Identify which cell holds the provided text, then report its (x, y) central coordinate. 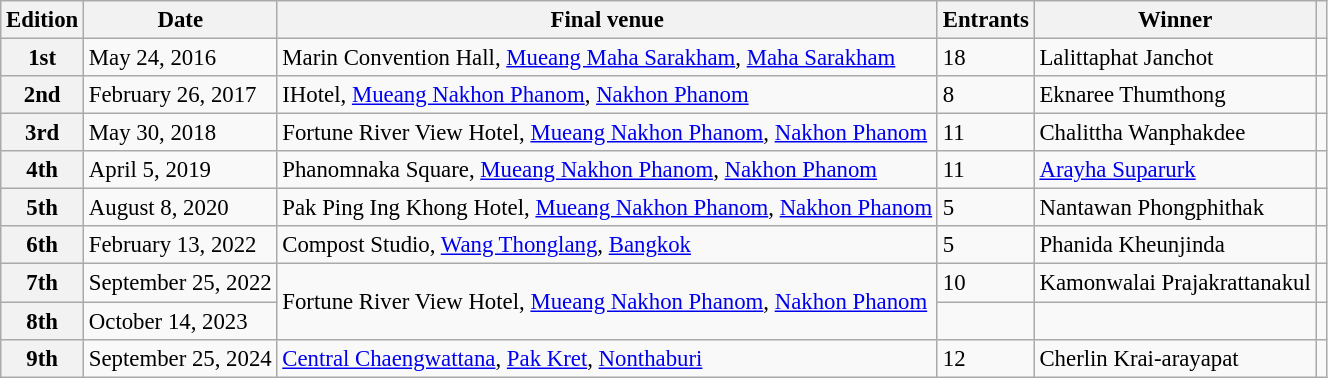
IHotel, Mueang Nakhon Phanom, Nakhon Phanom (607, 95)
Nantawan Phongphithak (1175, 208)
8th (42, 321)
7th (42, 283)
May 30, 2018 (180, 133)
4th (42, 170)
February 13, 2022 (180, 245)
Central Chaengwattana, Pak Kret, Nonthaburi (607, 358)
April 5, 2019 (180, 170)
Edition (42, 20)
Chalittha Wanphakdee (1175, 133)
1st (42, 58)
September 25, 2022 (180, 283)
Phanida Kheunjinda (1175, 245)
Compost Studio, Wang Thonglang, Bangkok (607, 245)
May 24, 2016 (180, 58)
Eknaree Thumthong (1175, 95)
Cherlin Krai-arayapat (1175, 358)
Arayha Suparurk (1175, 170)
5th (42, 208)
9th (42, 358)
February 26, 2017 (180, 95)
10 (986, 283)
18 (986, 58)
Phanomnaka Square, Mueang Nakhon Phanom, Nakhon Phanom (607, 170)
Pak Ping Ing Khong Hotel, Mueang Nakhon Phanom, Nakhon Phanom (607, 208)
8 (986, 95)
August 8, 2020 (180, 208)
Kamonwalai Prajakrattanakul (1175, 283)
Date (180, 20)
3rd (42, 133)
October 14, 2023 (180, 321)
Winner (1175, 20)
Entrants (986, 20)
Final venue (607, 20)
Marin Convention Hall, Mueang Maha Sarakham, Maha Sarakham (607, 58)
Lalittaphat Janchot (1175, 58)
September 25, 2024 (180, 358)
12 (986, 358)
2nd (42, 95)
6th (42, 245)
